Locate the cell with the specified text and output its (X, Y) center coordinate. 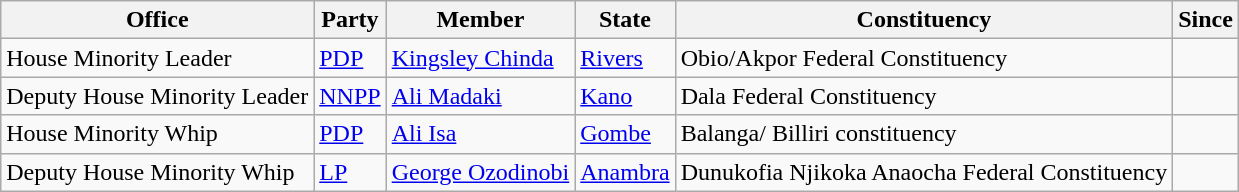
NNPP (350, 96)
Dunukofia Njikoka Anaocha Federal Constituency (924, 172)
Anambra (625, 172)
Gombe (625, 134)
Since (1206, 20)
Rivers (625, 58)
Constituency (924, 20)
Dala Federal Constituency (924, 96)
Obio/Akpor Federal Constituency (924, 58)
Balanga/ Billiri constituency (924, 134)
Deputy House Minority Whip (158, 172)
LP (350, 172)
Kano (625, 96)
Party (350, 20)
Ali Isa (480, 134)
Kingsley Chinda (480, 58)
House Minority Leader (158, 58)
Ali Madaki (480, 96)
George Ozodinobi (480, 172)
Office (158, 20)
Member (480, 20)
State (625, 20)
House Minority Whip (158, 134)
Deputy House Minority Leader (158, 96)
